Provide the (X, Y) coordinate of the cell's center where the given text is located.  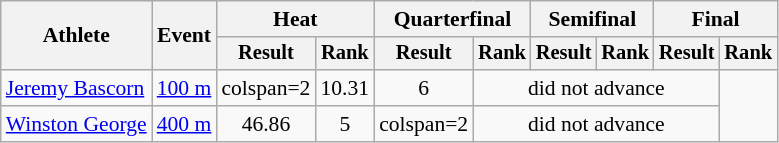
Winston George (76, 124)
Quarterfinal (452, 19)
Final (716, 19)
Event (184, 36)
Semifinal (592, 19)
400 m (184, 124)
5 (344, 124)
6 (424, 88)
100 m (184, 88)
Jeremy Bascorn (76, 88)
46.86 (266, 124)
Athlete (76, 36)
Heat (295, 19)
10.31 (344, 88)
